Detect which cell encompasses the target text, then output its (x, y) center coordinate. 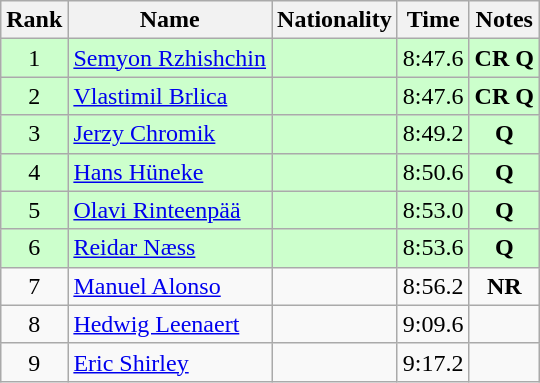
1 (34, 58)
Hans Hüneke (170, 172)
Vlastimil Brlica (170, 96)
4 (34, 172)
Olavi Rinteenpää (170, 210)
9:17.2 (433, 362)
8:50.6 (433, 172)
7 (34, 286)
9 (34, 362)
Reidar Næss (170, 248)
Semyon Rzhishchin (170, 58)
Nationality (335, 20)
8 (34, 324)
8:53.6 (433, 248)
5 (34, 210)
Eric Shirley (170, 362)
6 (34, 248)
NR (504, 286)
Jerzy Chromik (170, 134)
Time (433, 20)
9:09.6 (433, 324)
Manuel Alonso (170, 286)
Notes (504, 20)
8:56.2 (433, 286)
8:49.2 (433, 134)
3 (34, 134)
Hedwig Leenaert (170, 324)
Rank (34, 20)
Name (170, 20)
8:53.0 (433, 210)
2 (34, 96)
